Output the (X, Y) coordinate of the center of the cell containing the given text.  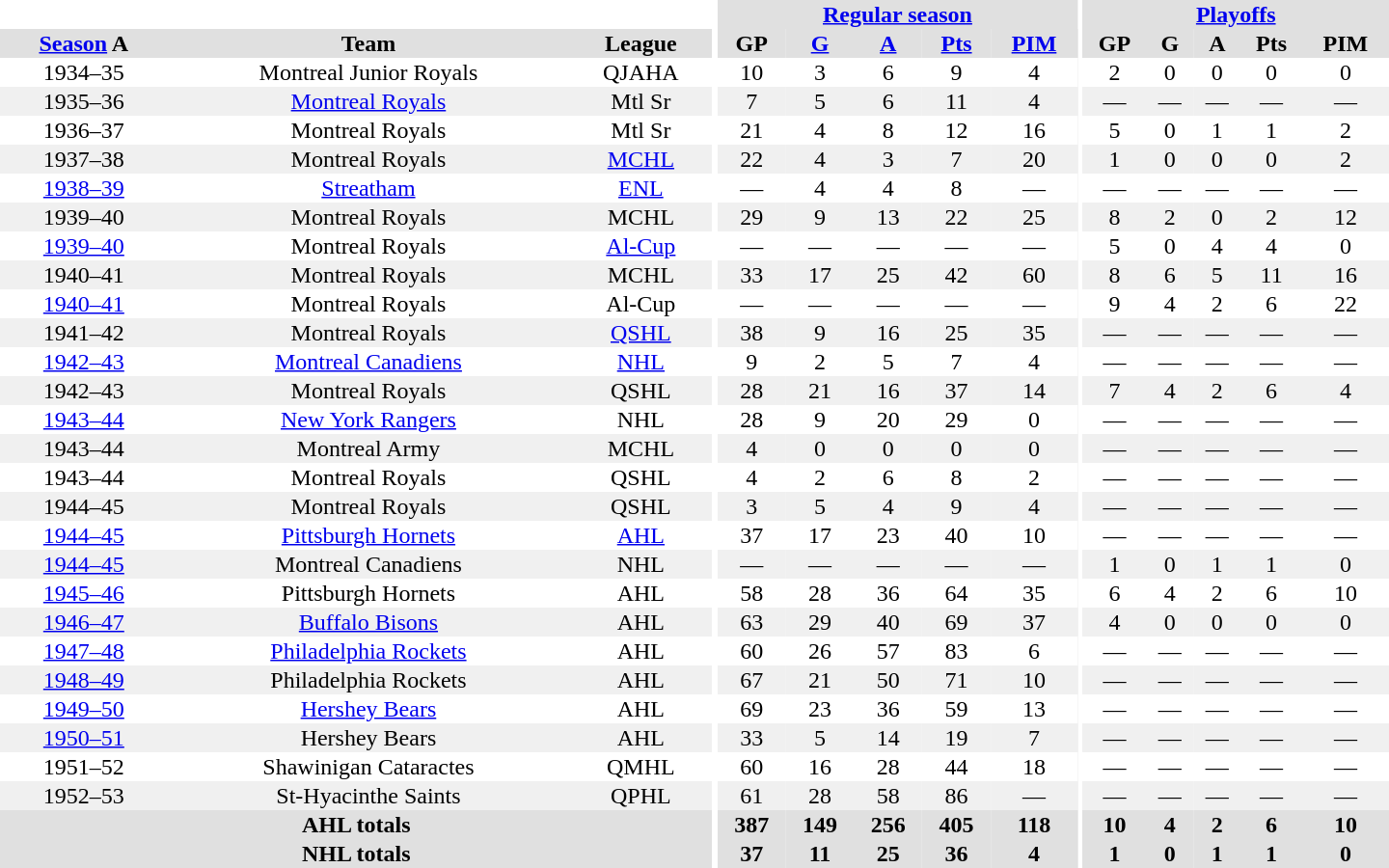
67 (752, 680)
1947–48 (84, 651)
44 (957, 767)
86 (957, 796)
1941–42 (84, 333)
QPHL (640, 796)
42 (957, 275)
1936–37 (84, 130)
1946–47 (84, 622)
18 (1034, 767)
1948–49 (84, 680)
149 (820, 825)
19 (957, 738)
1952–53 (84, 796)
1937–38 (84, 159)
New York Rangers (368, 420)
1951–52 (84, 767)
Buffalo Bisons (368, 622)
38 (752, 333)
118 (1034, 825)
Regular season (897, 14)
Season A (84, 43)
1949–50 (84, 709)
Montreal Junior Royals (368, 72)
64 (957, 593)
59 (957, 709)
405 (957, 825)
1935–36 (84, 101)
387 (752, 825)
1938–39 (84, 188)
71 (957, 680)
26 (820, 651)
QJAHA (640, 72)
St-Hyacinthe Saints (368, 796)
83 (957, 651)
50 (887, 680)
QMHL (640, 767)
AHL totals (356, 825)
League (640, 43)
1950–51 (84, 738)
57 (887, 651)
Montreal Army (368, 448)
63 (752, 622)
Shawinigan Cataractes (368, 767)
61 (752, 796)
NHL totals (356, 854)
Playoffs (1236, 14)
1945–46 (84, 593)
256 (887, 825)
ENL (640, 188)
1934–35 (84, 72)
Streatham (368, 188)
Team (368, 43)
